Identify which cell holds the provided text, then report its [x, y] central coordinate. 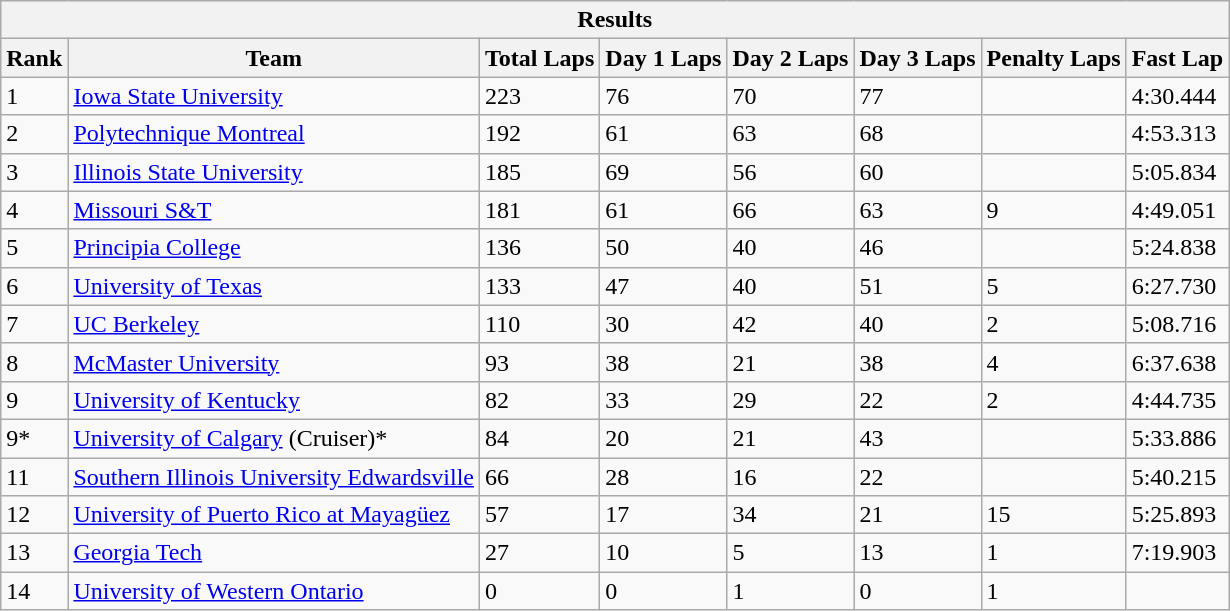
46 [918, 248]
Penalty Laps [1054, 58]
5:05.834 [1177, 172]
50 [664, 248]
Day 2 Laps [790, 58]
223 [540, 96]
Results [615, 20]
Rank [34, 58]
Southern Illinois University Edwardsville [274, 477]
University of Calgary (Cruiser)* [274, 438]
70 [790, 96]
20 [664, 438]
4:30.444 [1177, 96]
Polytechnique Montreal [274, 134]
82 [540, 400]
4:44.735 [1177, 400]
14 [34, 591]
136 [540, 248]
Principia College [274, 248]
5:40.215 [1177, 477]
6 [34, 286]
56 [790, 172]
Iowa State University [274, 96]
12 [34, 515]
16 [790, 477]
Team [274, 58]
Total Laps [540, 58]
5:25.893 [1177, 515]
Day 3 Laps [918, 58]
30 [664, 324]
69 [664, 172]
93 [540, 362]
33 [664, 400]
McMaster University [274, 362]
4:49.051 [1177, 210]
9* [34, 438]
6:37.638 [1177, 362]
6:27.730 [1177, 286]
68 [918, 134]
181 [540, 210]
77 [918, 96]
10 [664, 553]
UC Berkeley [274, 324]
Georgia Tech [274, 553]
4:53.313 [1177, 134]
5:08.716 [1177, 324]
15 [1054, 515]
8 [34, 362]
29 [790, 400]
Illinois State University [274, 172]
42 [790, 324]
60 [918, 172]
185 [540, 172]
Fast Lap [1177, 58]
University of Texas [274, 286]
133 [540, 286]
84 [540, 438]
51 [918, 286]
47 [664, 286]
76 [664, 96]
University of Western Ontario [274, 591]
11 [34, 477]
Missouri S&T [274, 210]
27 [540, 553]
43 [918, 438]
28 [664, 477]
7 [34, 324]
192 [540, 134]
7:19.903 [1177, 553]
110 [540, 324]
University of Puerto Rico at Mayagüez [274, 515]
17 [664, 515]
3 [34, 172]
5:24.838 [1177, 248]
57 [540, 515]
University of Kentucky [274, 400]
34 [790, 515]
Day 1 Laps [664, 58]
5:33.886 [1177, 438]
